Search for the cell housing the specified text and yield its [X, Y] center coordinate. 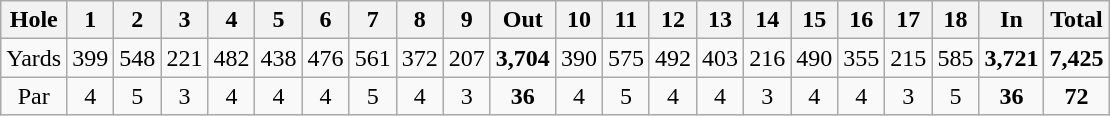
17 [908, 20]
7,425 [1076, 58]
15 [814, 20]
3,704 [522, 58]
In [1012, 20]
390 [578, 58]
482 [232, 58]
490 [814, 58]
399 [90, 58]
11 [626, 20]
207 [466, 58]
Out [522, 20]
8 [420, 20]
355 [862, 58]
12 [672, 20]
3,721 [1012, 58]
221 [184, 58]
561 [372, 58]
476 [326, 58]
492 [672, 58]
6 [326, 20]
1 [90, 20]
2 [138, 20]
215 [908, 58]
216 [768, 58]
Yards [34, 58]
9 [466, 20]
16 [862, 20]
403 [720, 58]
372 [420, 58]
72 [1076, 96]
10 [578, 20]
7 [372, 20]
13 [720, 20]
18 [956, 20]
14 [768, 20]
Total [1076, 20]
Par [34, 96]
585 [956, 58]
438 [278, 58]
548 [138, 58]
Hole [34, 20]
575 [626, 58]
